Identify which cell holds the provided text, then report its (x, y) central coordinate. 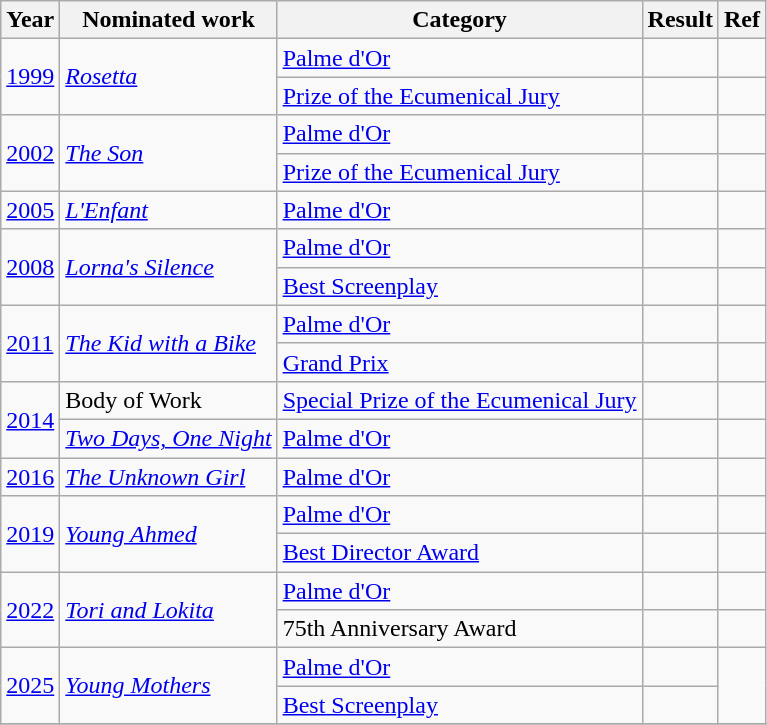
2014 (30, 419)
75th Anniversary Award (460, 629)
Lorna's Silence (168, 267)
Body of Work (168, 400)
1999 (30, 77)
Two Days, One Night (168, 438)
2011 (30, 343)
2019 (30, 534)
Result (680, 20)
2025 (30, 686)
Tori and Lokita (168, 610)
Rosetta (168, 77)
Young Ahmed (168, 534)
Special Prize of the Ecumenical Jury (460, 400)
2005 (30, 210)
The Unknown Girl (168, 477)
Ref (742, 20)
2008 (30, 267)
The Kid with a Bike (168, 343)
Best Director Award (460, 553)
Young Mothers (168, 686)
2002 (30, 153)
2016 (30, 477)
Nominated work (168, 20)
2022 (30, 610)
The Son (168, 153)
Year (30, 20)
Grand Prix (460, 362)
L'Enfant (168, 210)
Category (460, 20)
